Extract the (X, Y) coordinate from the center of the cell holding the provided text.  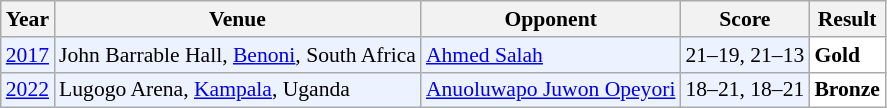
Anuoluwapo Juwon Opeyori (551, 90)
18–21, 18–21 (744, 90)
Opponent (551, 19)
2017 (28, 55)
Bronze (847, 90)
Venue (238, 19)
2022 (28, 90)
John Barrable Hall, Benoni, South Africa (238, 55)
Lugogo Arena, Kampala, Uganda (238, 90)
Result (847, 19)
Year (28, 19)
21–19, 21–13 (744, 55)
Ahmed Salah (551, 55)
Gold (847, 55)
Score (744, 19)
